Determine the [x, y] coordinate at the center of the cell enclosing the given text.  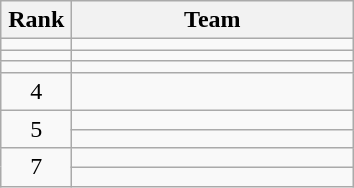
4 [36, 91]
7 [36, 167]
5 [36, 129]
Team [212, 20]
Rank [36, 20]
